Find where the given text appears and provide that cell's center as [x, y] coordinate. 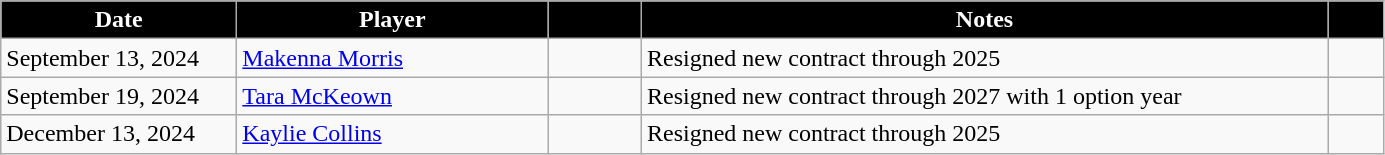
Resigned new contract through 2027 with 1 option year [984, 96]
September 19, 2024 [119, 96]
December 13, 2024 [119, 134]
Kaylie Collins [392, 134]
Notes [984, 20]
Makenna Morris [392, 58]
Tara McKeown [392, 96]
Date [119, 20]
Player [392, 20]
September 13, 2024 [119, 58]
